Find where the given text appears and provide that cell's center as [x, y] coordinate. 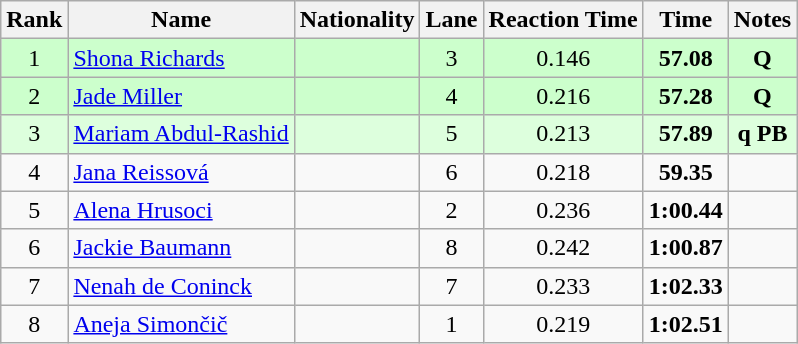
1:02.33 [686, 286]
q PB [762, 134]
Shona Richards [181, 58]
Jana Reissová [181, 172]
1:00.87 [686, 248]
Nenah de Coninck [181, 286]
Jackie Baumann [181, 248]
57.89 [686, 134]
Time [686, 20]
1:02.51 [686, 324]
Mariam Abdul-Rashid [181, 134]
0.213 [563, 134]
Reaction Time [563, 20]
57.08 [686, 58]
59.35 [686, 172]
Alena Hrusoci [181, 210]
Name [181, 20]
Aneja Simončič [181, 324]
1:00.44 [686, 210]
0.218 [563, 172]
0.233 [563, 286]
0.242 [563, 248]
Nationality [357, 20]
Rank [34, 20]
Lane [452, 20]
0.216 [563, 96]
0.219 [563, 324]
Jade Miller [181, 96]
Notes [762, 20]
57.28 [686, 96]
0.146 [563, 58]
0.236 [563, 210]
